Determine the (X, Y) coordinate at the center of the cell enclosing the given text.  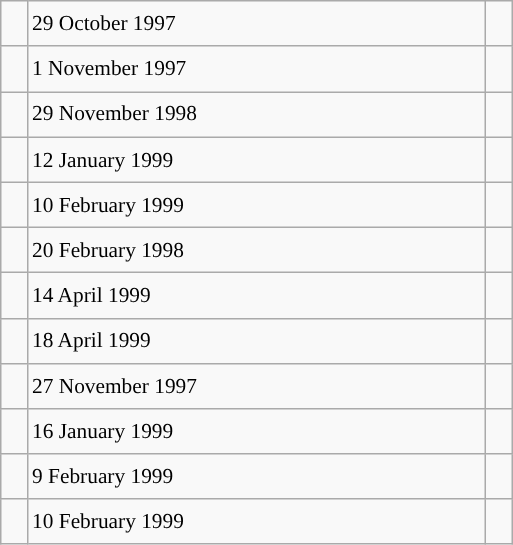
14 April 1999 (256, 296)
18 April 1999 (256, 340)
1 November 1997 (256, 68)
9 February 1999 (256, 476)
16 January 1999 (256, 432)
29 November 1998 (256, 114)
20 February 1998 (256, 250)
12 January 1999 (256, 160)
27 November 1997 (256, 386)
29 October 1997 (256, 24)
